Capture the cell that displays the provided text and extract its [X, Y] central coordinate. 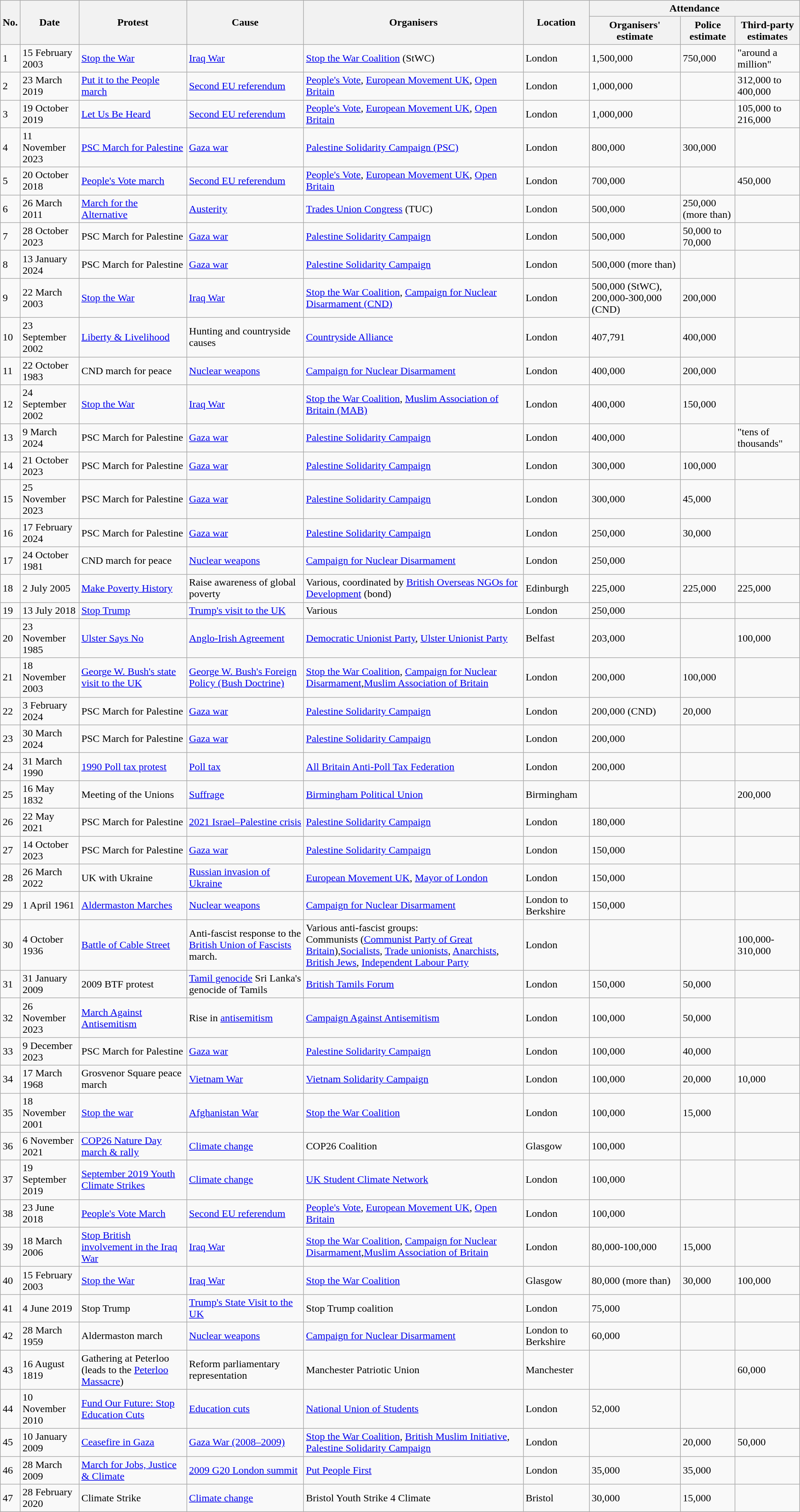
44 [10, 1409]
2009 BTF protest [133, 984]
National Union of Students [414, 1409]
46 [10, 1470]
23 [10, 739]
14 October 2023 [50, 850]
40,000 [708, 1052]
Hunting and countryside causes [245, 337]
10 [10, 337]
16 May 1832 [50, 794]
25 [10, 794]
29 [10, 905]
Aldermaston Marches [133, 905]
1 [10, 58]
Vietnam Solidarity Campaign [414, 1079]
Manchester [556, 1369]
26 March 2022 [50, 878]
23 March 2019 [50, 86]
1 April 1961 [50, 905]
18 March 2006 [50, 1247]
Put it to the People march [133, 86]
Organisers' estimate [635, 31]
Reform parliamentary representation [245, 1369]
45,000 [708, 499]
Grosvenor Square peace march [133, 1079]
26 November 2023 [50, 1018]
Battle of Cable Street [133, 945]
17 March 1968 [50, 1079]
Stop the War Coalition, Campaign for Nuclear Disarmament (CND) [414, 298]
28 October 2023 [50, 237]
30 March 2024 [50, 739]
28 [10, 878]
13 January 2024 [50, 264]
28 February 2020 [50, 1498]
"tens of thousands" [768, 438]
Various, coordinated by British Overseas NGOs for Development (bond) [414, 589]
Fund Our Future: Stop Education Cuts [133, 1409]
4 [10, 147]
Climate Strike [133, 1498]
10,000 [768, 1079]
UK Student Climate Network [414, 1180]
"around a million" [768, 58]
Stop the war [133, 1113]
Birmingham Political Union [414, 794]
All Britain Anti-Poll Tax Federation [414, 766]
Anglo-Irish Agreement [245, 638]
Put People First [414, 1470]
38 [10, 1213]
Protest [133, 22]
200,000 (CND) [635, 711]
180,000 [635, 822]
26 [10, 822]
50,000 to 70,000 [708, 237]
19 September 2019 [50, 1180]
11 November 2023 [50, 147]
Edinburgh [556, 589]
28 March 1959 [50, 1336]
Countryside Alliance [414, 337]
Location [556, 22]
37 [10, 1180]
10 January 2009 [50, 1443]
450,000 [768, 181]
Belfast [556, 638]
23 November 1985 [50, 638]
18 November 2003 [50, 677]
European Movement UK, Mayor of London [414, 878]
45 [10, 1443]
22 May 2021 [50, 822]
80,000-100,000 [635, 1247]
George W. Bush's state visit to the UK [133, 677]
17 February 2024 [50, 533]
16 August 1819 [50, 1369]
11 [10, 371]
30 [10, 945]
20 [10, 638]
4 October 1936 [50, 945]
Meeting of the Unions [133, 794]
Let Us Be Heard [133, 114]
George W. Bush's Foreign Policy (Bush Doctrine) [245, 677]
18 [10, 589]
203,000 [635, 638]
10 November 2010 [50, 1409]
9 March 2024 [50, 438]
Attendance [694, 9]
17 [10, 560]
15 [10, 499]
14 [10, 466]
Suffrage [245, 794]
43 [10, 1369]
16 [10, 533]
31 January 2009 [50, 984]
Make Poverty History [133, 589]
3 [10, 114]
Stop the War Coalition (StWC) [414, 58]
2 [10, 86]
Ulster Says No [133, 638]
22 October 1983 [50, 371]
March Against Antisemitism [133, 1018]
23 September 2002 [50, 337]
26 March 2011 [50, 208]
COP26 Nature Day march & rally [133, 1146]
23 June 2018 [50, 1213]
2021 Israel–Palestine crisis [245, 822]
75,000 [635, 1308]
35 [10, 1113]
Bristol Youth Strike 4 Climate [414, 1498]
March for Jobs, Justice & Climate [133, 1470]
Manchester Patriotic Union [414, 1369]
800,000 [635, 147]
24 September 2002 [50, 404]
Anti-fascist response to the British Union of Fascists march. [245, 945]
25 November 2023 [50, 499]
Bristol [556, 1498]
No. [10, 22]
1990 Poll tax protest [133, 766]
3 February 2024 [50, 711]
Education cuts [245, 1409]
Cause [245, 22]
19 [10, 610]
80,000 (more than) [635, 1281]
Birmingham [556, 794]
September 2019 Youth Climate Strikes [133, 1180]
500,000 (StWC), 200,000-300,000 (CND) [635, 298]
Poll tax [245, 766]
41 [10, 1308]
21 October 2023 [50, 466]
20 October 2018 [50, 181]
8 [10, 264]
Rise in antisemitism [245, 1018]
31 March 1990 [50, 766]
Afghanistan War [245, 1113]
500,000 (more than) [635, 264]
March for the Alternative [133, 208]
750,000 [708, 58]
Stop Trump coalition [414, 1308]
Stop British involvement in the Iraq War [133, 1247]
28 March 2009 [50, 1470]
Palestine Solidarity Campaign (PSC) [414, 147]
COP26 Coalition [414, 1146]
42 [10, 1336]
6 November 2021 [50, 1146]
13 [10, 438]
5 [10, 181]
Police estimate [708, 31]
407,791 [635, 337]
Trades Union Congress (TUC) [414, 208]
27 [10, 850]
Democratic Unionist Party, Ulster Unionist Party [414, 638]
Campaign Against Antisemitism [414, 1018]
12 [10, 404]
19 October 2019 [50, 114]
2 July 2005 [50, 589]
40 [10, 1281]
250,000 (more than) [708, 208]
Ceasefire in Gaza [133, 1443]
Gathering at Peterloo (leads to the Peterloo Massacre) [133, 1369]
39 [10, 1247]
6 [10, 208]
700,000 [635, 181]
100,000-310,000 [768, 945]
1,500,000 [635, 58]
People's Vote March [133, 1213]
312,000 to 400,000 [768, 86]
9 December 2023 [50, 1052]
36 [10, 1146]
Stop the War Coalition, Muslim Association of Britain (MAB) [414, 404]
Trump's State Visit to the UK [245, 1308]
18 November 2001 [50, 1113]
Liberty & Livelihood [133, 337]
24 [10, 766]
7 [10, 237]
Organisers [414, 22]
21 [10, 677]
Various [414, 610]
4 June 2019 [50, 1308]
24 October 1981 [50, 560]
Raise awareness of global poverty [245, 589]
9 [10, 298]
47 [10, 1498]
Date [50, 22]
105,000 to 216,000 [768, 114]
22 March 2003 [50, 298]
13 July 2018 [50, 610]
Third-party estimates [768, 31]
People's Vote march [133, 181]
Aldermaston march [133, 1336]
Stop the War Coalition, British Muslim Initiative, Palestine Solidarity Campaign [414, 1443]
Trump's visit to the UK [245, 610]
34 [10, 1079]
32 [10, 1018]
22 [10, 711]
Gaza War (2008–2009) [245, 1443]
31 [10, 984]
British Tamils Forum [414, 984]
Russian invasion of Ukraine [245, 878]
52,000 [635, 1409]
UK with Ukraine [133, 878]
2009 G20 London summit [245, 1470]
Vietnam War [245, 1079]
33 [10, 1052]
Austerity [245, 208]
Tamil genocide Sri Lanka's genocide of Tamils [245, 984]
